Determine the [X, Y] coordinate at the center of the cell enclosing the given text.  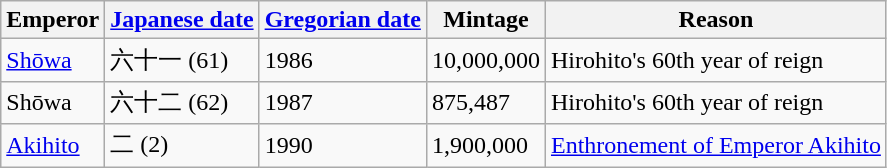
1987 [342, 102]
1986 [342, 60]
二 (2) [182, 146]
Emperor [53, 20]
六十二 (62) [182, 102]
六十一 (61) [182, 60]
Japanese date [182, 20]
Reason [716, 20]
10,000,000 [486, 60]
Enthronement of Emperor Akihito [716, 146]
Gregorian date [342, 20]
1,900,000 [486, 146]
Mintage [486, 20]
1990 [342, 146]
875,487 [486, 102]
Akihito [53, 146]
